For the text-containing cell, return its midpoint in [X, Y] coordinate format. 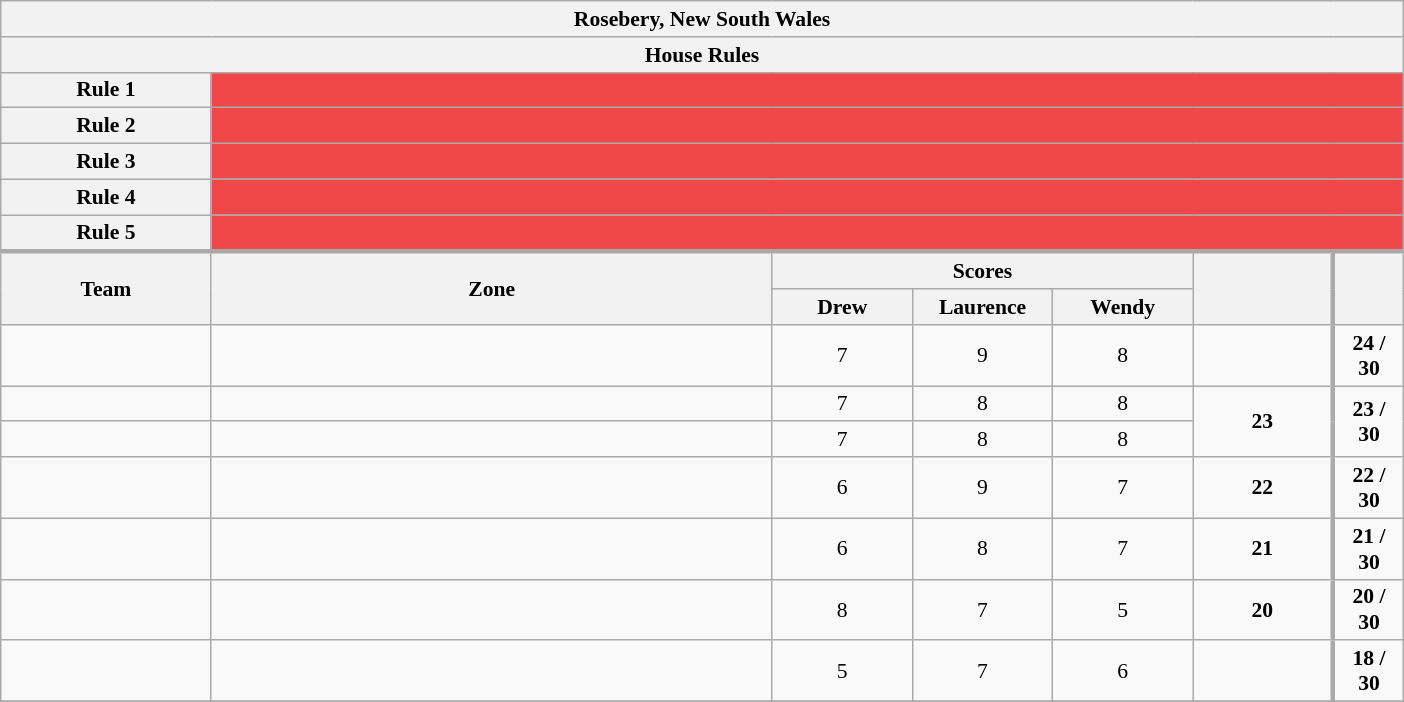
23 [1263, 422]
Drew [842, 307]
Rule 3 [106, 162]
Laurence [982, 307]
24 / 30 [1368, 356]
22 [1263, 488]
Rosebery, New South Wales [702, 19]
20 [1263, 610]
Zone [492, 288]
Rule 1 [106, 90]
21 / 30 [1368, 548]
23 / 30 [1368, 422]
Rule 2 [106, 126]
Team [106, 288]
20 / 30 [1368, 610]
Scores [982, 270]
Rule 5 [106, 234]
18 / 30 [1368, 672]
22 / 30 [1368, 488]
Wendy [1123, 307]
21 [1263, 548]
House Rules [702, 55]
Rule 4 [106, 197]
